Capture the cell that displays the provided text and extract its (x, y) central coordinate. 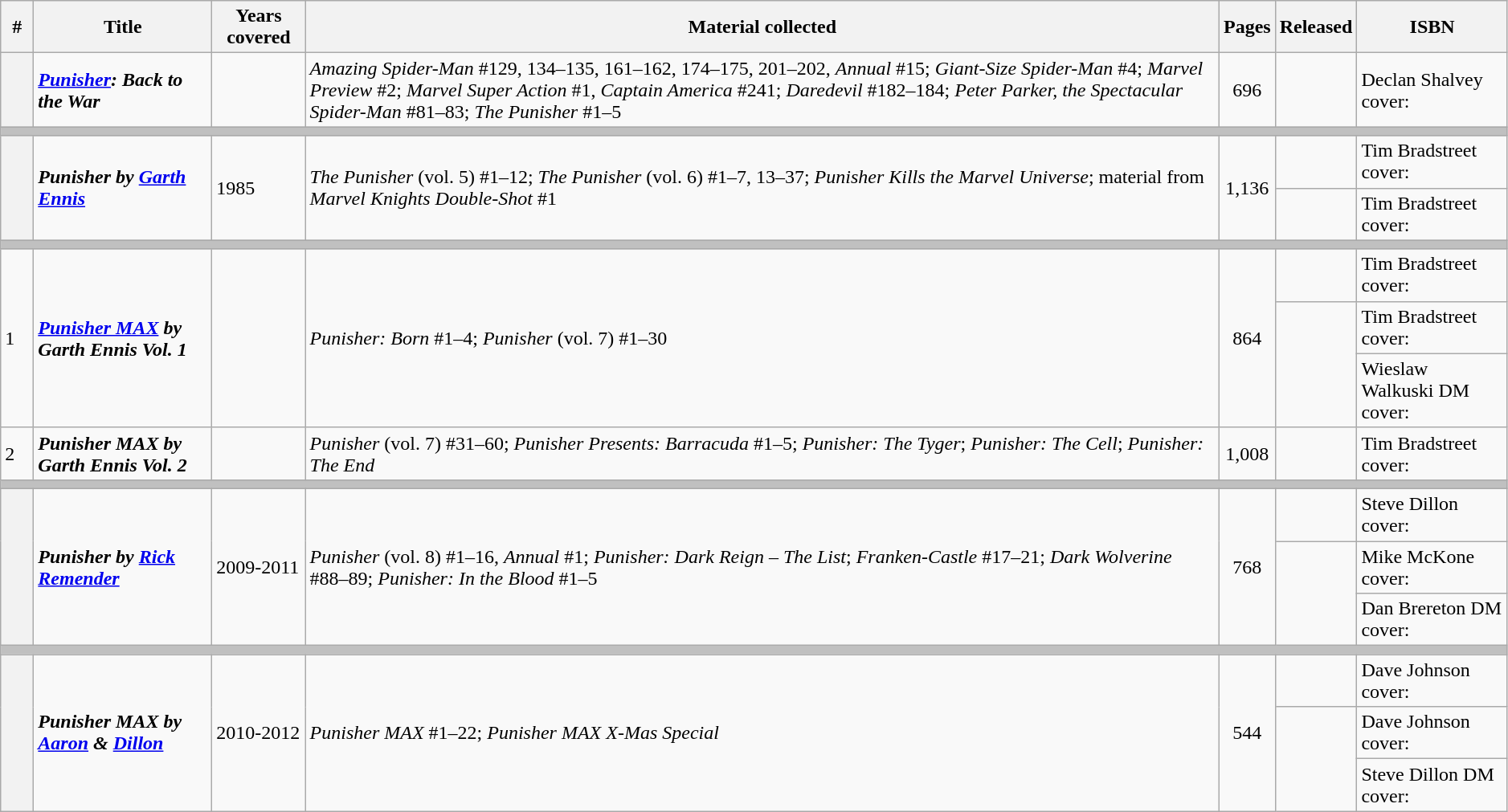
2 (18, 453)
Punisher MAX by Garth Ennis Vol. 1 (123, 338)
544 (1247, 732)
2010-2012 (259, 732)
1,008 (1247, 453)
Mike McKone cover: (1432, 567)
864 (1247, 338)
Steve Dillon DM cover: (1432, 785)
ISBN (1432, 27)
Punisher by Rick Remender (123, 567)
Punisher (vol. 8) #1–16, Annual #1; Punisher: Dark Reign – The List; Franken-Castle #17–21; Dark Wolverine #88–89; Punisher: In the Blood #1–5 (762, 567)
Punisher MAX by Aaron & Dillon (123, 732)
1,136 (1247, 188)
2009-2011 (259, 567)
Punisher (vol. 7) #31–60; Punisher Presents: Barracuda #1–5; Punisher: The Tyger; Punisher: The Cell; Punisher: The End (762, 453)
Punisher MAX #1–22; Punisher MAX X-Mas Special (762, 732)
1985 (259, 188)
Released (1316, 27)
Punisher MAX by Garth Ennis Vol. 2 (123, 453)
Steve Dillon cover: (1432, 514)
The Punisher (vol. 5) #1–12; The Punisher (vol. 6) #1–7, 13–37; Punisher Kills the Marvel Universe; material from Marvel Knights Double-Shot #1 (762, 188)
Punisher: Born #1–4; Punisher (vol. 7) #1–30 (762, 338)
Declan Shalvey cover: (1432, 90)
1 (18, 338)
Dan Brereton DM cover: (1432, 620)
Years covered (259, 27)
Material collected (762, 27)
Punisher by Garth Ennis (123, 188)
# (18, 27)
696 (1247, 90)
Pages (1247, 27)
Wieslaw Walkuski DM cover: (1432, 390)
Title (123, 27)
768 (1247, 567)
Punisher: Back to the War (123, 90)
